Determine the [x, y] coordinate at the center of the cell enclosing the given text.  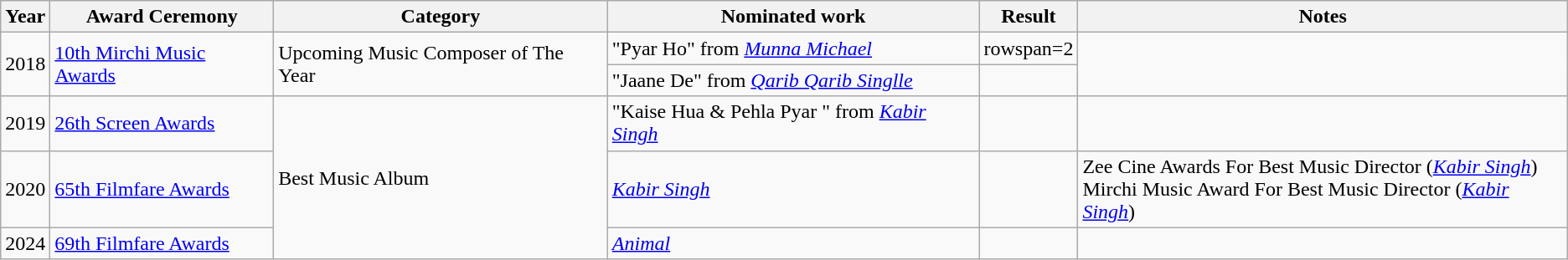
Animal [793, 243]
"Kaise Hua & Pehla Pyar " from Kabir Singh [793, 124]
10th Mirchi Music Awards [162, 64]
2019 [25, 124]
65th Filmfare Awards [162, 189]
Year [25, 17]
2024 [25, 243]
"Jaane De" from Qarib Qarib Singlle [793, 80]
Zee Cine Awards For Best Music Director (Kabir Singh)Mirchi Music Award For Best Music Director (Kabir Singh) [1323, 189]
2020 [25, 189]
rowspan=2 [1029, 48]
Nominated work [793, 17]
69th Filmfare Awards [162, 243]
Kabir Singh [793, 189]
"Pyar Ho" from Munna Michael [793, 48]
Result [1029, 17]
2018 [25, 64]
Best Music Album [441, 177]
26th Screen Awards [162, 124]
Category [441, 17]
Notes [1323, 17]
Award Ceremony [162, 17]
Upcoming Music Composer of The Year [441, 64]
